For the text-containing cell, return its midpoint in [X, Y] coordinate format. 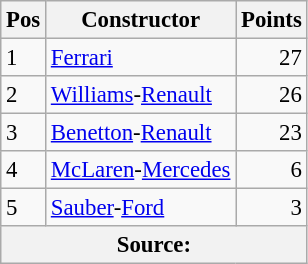
27 [272, 58]
Constructor [141, 20]
Pos [24, 20]
26 [272, 95]
Points [272, 20]
2 [24, 95]
Source: [154, 245]
Sauber-Ford [141, 208]
5 [24, 208]
23 [272, 133]
1 [24, 58]
4 [24, 170]
McLaren-Mercedes [141, 170]
6 [272, 170]
Benetton-Renault [141, 133]
Williams-Renault [141, 95]
Ferrari [141, 58]
